Scan for the cell matching the given text and deliver its [x, y] coordinate at center. 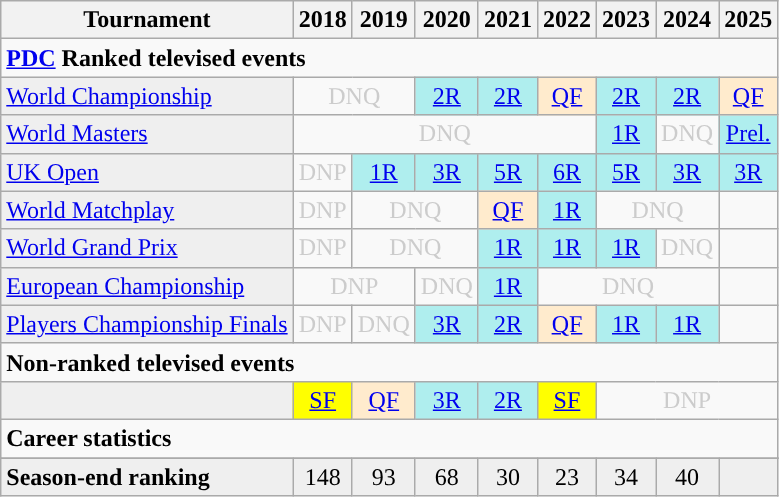
World Masters [147, 134]
2023 [626, 20]
World Championship [147, 96]
Non-ranked televised events [390, 362]
2025 [748, 20]
34 [626, 477]
40 [688, 477]
PDC Ranked televised events [390, 58]
30 [508, 477]
UK Open [147, 172]
Players Championship Finals [147, 324]
2022 [566, 20]
Season-end ranking [147, 477]
68 [446, 477]
2019 [384, 20]
2021 [508, 20]
Tournament [147, 20]
6R [566, 172]
148 [322, 477]
2018 [322, 20]
93 [384, 477]
2020 [446, 20]
World Matchplay [147, 210]
Prel. [748, 134]
23 [566, 477]
Career statistics [390, 438]
2024 [688, 20]
European Championship [147, 286]
World Grand Prix [147, 248]
